Capture the cell that displays the provided text and extract its (X, Y) central coordinate. 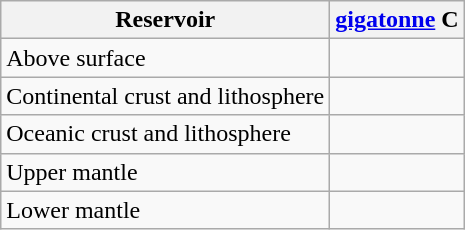
Above surface (166, 58)
Continental crust and lithosphere (166, 96)
Upper mantle (166, 172)
Reservoir (166, 20)
Oceanic crust and lithosphere (166, 134)
Lower mantle (166, 210)
gigatonne C (397, 20)
